Determine the [X, Y] coordinate at the center of the cell enclosing the given text.  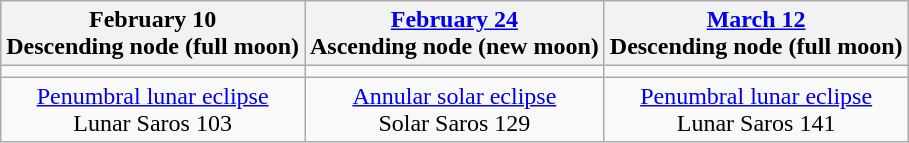
Annular solar eclipseSolar Saros 129 [454, 110]
February 24Ascending node (new moon) [454, 34]
Penumbral lunar eclipseLunar Saros 141 [756, 110]
March 12Descending node (full moon) [756, 34]
February 10Descending node (full moon) [153, 34]
Penumbral lunar eclipseLunar Saros 103 [153, 110]
